From the cell containing the given text, extract its center point as [x, y] coordinate. 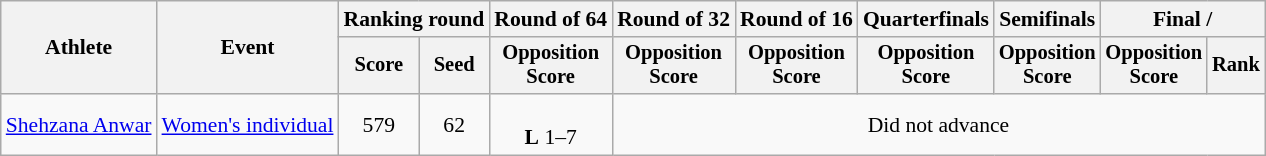
62 [454, 124]
Women's individual [248, 124]
Shehzana Anwar [79, 124]
Semifinals [1048, 19]
Athlete [79, 48]
Ranking round [414, 19]
Score [380, 66]
Round of 16 [796, 19]
Rank [1236, 66]
Seed [454, 66]
Final / [1183, 19]
Did not advance [938, 124]
Round of 64 [550, 19]
579 [380, 124]
Event [248, 48]
Quarterfinals [926, 19]
L 1–7 [550, 124]
Round of 32 [674, 19]
